Pinpoint the cell where the given text exists, returning its [X, Y] midpoint coordinate. 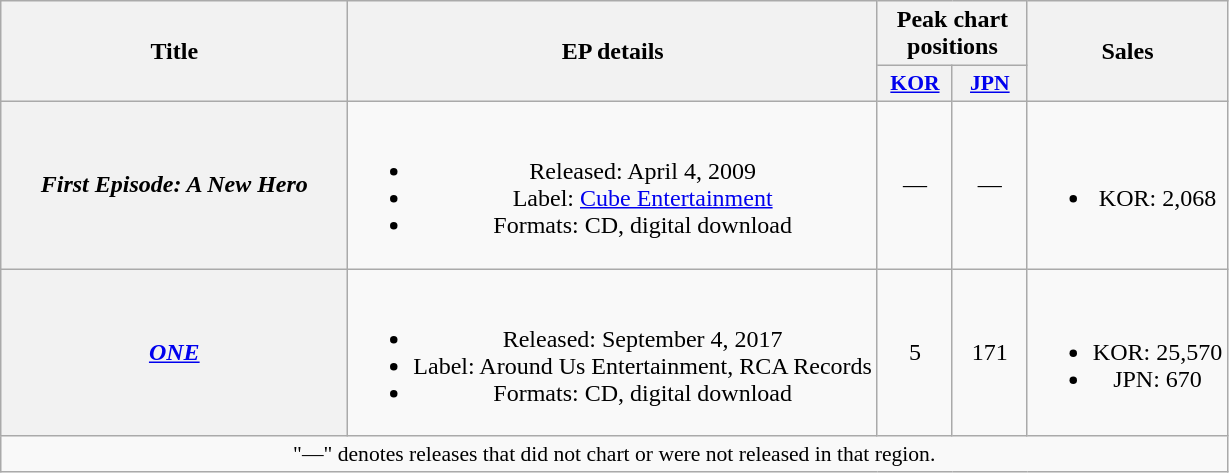
Released: September 4, 2017Label: Around Us Entertainment, RCA RecordsFormats: CD, digital download [613, 352]
Released: April 4, 2009Label: Cube EntertainmentFormats: CD, digital download [613, 184]
"—" denotes releases that did not chart or were not released in that region. [614, 454]
5 [914, 352]
KOR [914, 84]
JPN [990, 84]
First Episode: A New Hero [174, 184]
Sales [1127, 52]
EP details [613, 52]
Peak chart positions [952, 34]
Title [174, 52]
ONE [174, 352]
KOR: 25,570JPN: 670 [1127, 352]
KOR: 2,068 [1127, 184]
171 [990, 352]
